Extract the [X, Y] coordinate from the center of the cell holding the provided text.  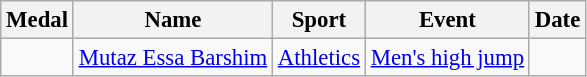
Men's high jump [447, 58]
Mutaz Essa Barshim [172, 58]
Date [557, 20]
Name [172, 20]
Athletics [320, 58]
Sport [320, 20]
Event [447, 20]
Medal [38, 20]
